Capture the cell that displays the provided text and extract its [X, Y] central coordinate. 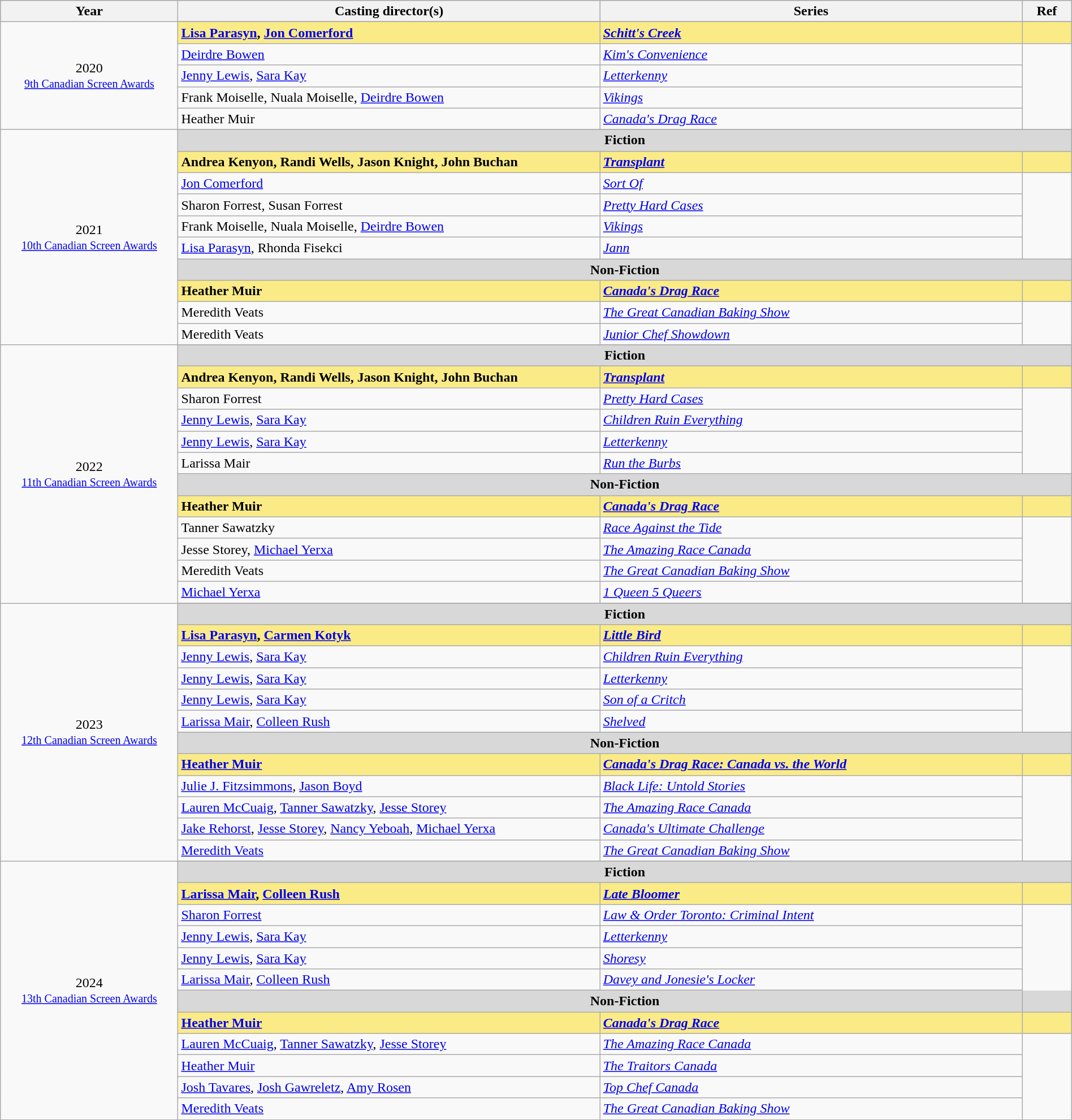
Davey and Jonesie's Locker [811, 980]
Lisa Parasyn, Jon Comerford [389, 33]
Series [811, 11]
Junior Chef Showdown [811, 334]
Schitt's Creek [811, 33]
Top Chef Canada [811, 1087]
Little Bird [811, 635]
2021 10th Canadian Screen Awards [89, 237]
Canada's Ultimate Challenge [811, 829]
Lisa Parasyn, Rhonda Fisekci [389, 248]
Larissa Mair [389, 463]
Jann [811, 248]
Deirdre Bowen [389, 54]
Julie J. Fitzsimmons, Jason Boyd [389, 786]
2022 11th Canadian Screen Awards [89, 474]
Ref [1047, 11]
2020 9th Canadian Screen Awards [89, 76]
2024 13th Canadian Screen Awards [89, 991]
Run the Burbs [811, 463]
Sharon Forrest, Susan Forrest [389, 205]
Jesse Storey, Michael Yerxa [389, 549]
Shoresy [811, 958]
Casting director(s) [389, 11]
Son of a Critch [811, 700]
The Traitors Canada [811, 1066]
Lisa Parasyn, Carmen Kotyk [389, 635]
Race Against the Tide [811, 527]
Canada's Drag Race: Canada vs. the World [811, 764]
Jon Comerford [389, 183]
2023 12th Canadian Screen Awards [89, 732]
Sort Of [811, 183]
Late Bloomer [811, 893]
Shelved [811, 721]
Michael Yerxa [389, 592]
Josh Tavares, Josh Gawreletz, Amy Rosen [389, 1087]
Jake Rehorst, Jesse Storey, Nancy Yeboah, Michael Yerxa [389, 829]
Law & Order Toronto: Criminal Intent [811, 915]
Kim's Convenience [811, 54]
Tanner Sawatzky [389, 527]
1 Queen 5 Queers [811, 592]
Black Life: Untold Stories [811, 786]
Year [89, 11]
